For the text-containing cell, return its midpoint in (x, y) coordinate format. 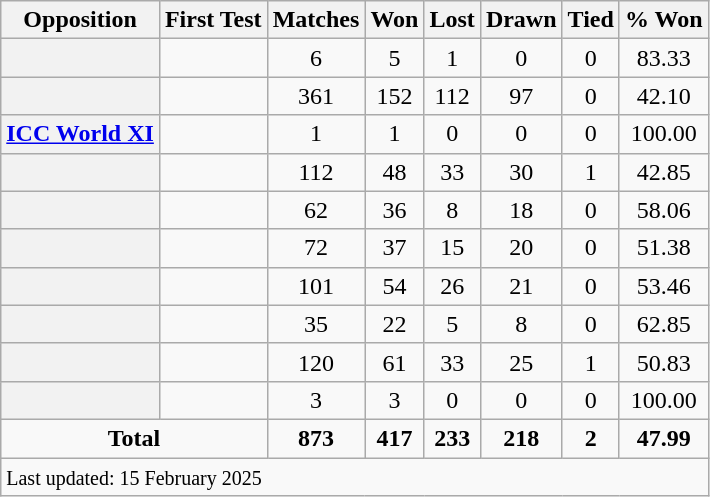
22 (394, 324)
Tied (590, 20)
72 (316, 248)
152 (394, 96)
Drawn (521, 20)
6 (316, 58)
417 (394, 438)
58.06 (664, 210)
218 (521, 438)
20 (521, 248)
53.46 (664, 286)
42.10 (664, 96)
25 (521, 362)
62.85 (664, 324)
36 (394, 210)
ICC World XI (80, 134)
30 (521, 172)
18 (521, 210)
233 (452, 438)
15 (452, 248)
Lost (452, 20)
48 (394, 172)
361 (316, 96)
2 (590, 438)
873 (316, 438)
37 (394, 248)
Matches (316, 20)
51.38 (664, 248)
83.33 (664, 58)
62 (316, 210)
61 (394, 362)
21 (521, 286)
42.85 (664, 172)
26 (452, 286)
35 (316, 324)
First Test (213, 20)
Last updated: 15 February 2025 (354, 477)
120 (316, 362)
101 (316, 286)
Opposition (80, 20)
Total (134, 438)
54 (394, 286)
50.83 (664, 362)
Won (394, 20)
97 (521, 96)
47.99 (664, 438)
% Won (664, 20)
